Search for the cell housing the specified text and yield its [x, y] center coordinate. 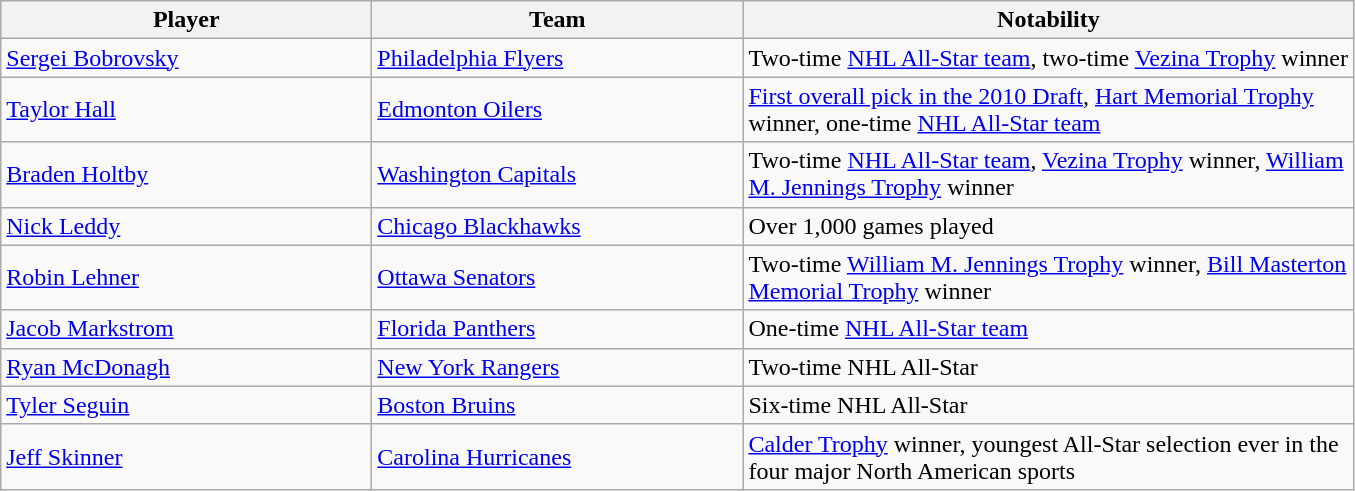
Two-time NHL All-Star team, two-time Vezina Trophy winner [1048, 58]
Jeff Skinner [186, 456]
Ottawa Senators [558, 278]
Two-time NHL All-Star [1048, 367]
First overall pick in the 2010 Draft, Hart Memorial Trophy winner, one-time NHL All-Star team [1048, 110]
Chicago Blackhawks [558, 226]
Edmonton Oilers [558, 110]
Tyler Seguin [186, 405]
Washington Capitals [558, 174]
Two-time William M. Jennings Trophy winner, Bill Masterton Memorial Trophy winner [1048, 278]
Taylor Hall [186, 110]
Robin Lehner [186, 278]
Philadelphia Flyers [558, 58]
Ryan McDonagh [186, 367]
Player [186, 20]
New York Rangers [558, 367]
Florida Panthers [558, 329]
Braden Holtby [186, 174]
Jacob Markstrom [186, 329]
Boston Bruins [558, 405]
Two-time NHL All-Star team, Vezina Trophy winner, William M. Jennings Trophy winner [1048, 174]
Six-time NHL All-Star [1048, 405]
Carolina Hurricanes [558, 456]
One-time NHL All-Star team [1048, 329]
Calder Trophy winner, youngest All-Star selection ever in the four major North American sports [1048, 456]
Over 1,000 games played [1048, 226]
Team [558, 20]
Sergei Bobrovsky [186, 58]
Notability [1048, 20]
Nick Leddy [186, 226]
